Pinpoint the cell where the given text exists, returning its (x, y) midpoint coordinate. 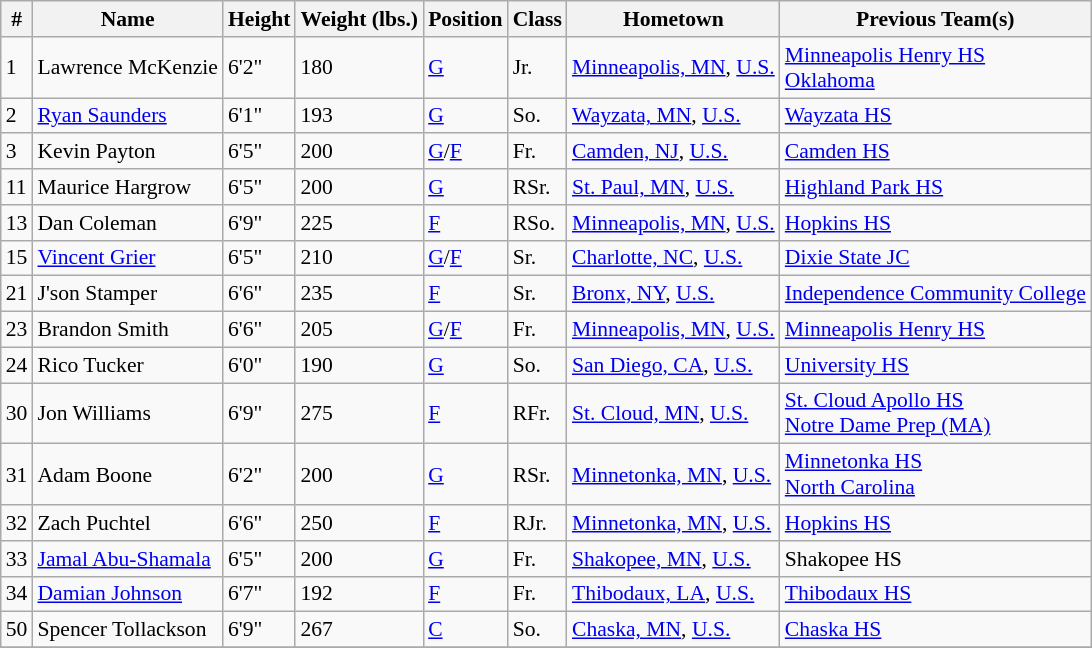
Jr. (538, 68)
Bronx, NY, U.S. (674, 294)
235 (359, 294)
50 (17, 630)
Wayzata HS (936, 116)
Maurice Hargrow (127, 187)
# (17, 19)
C (465, 630)
Camden, NJ, U.S. (674, 152)
Zach Puchtel (127, 523)
Name (127, 19)
Vincent Grier (127, 258)
Dan Coleman (127, 223)
Previous Team(s) (936, 19)
Jamal Abu-Shamala (127, 559)
RFr. (538, 414)
Minneapolis Henry HSOklahoma (936, 68)
RJr. (538, 523)
190 (359, 365)
Minnetonka HSNorth Carolina (936, 474)
24 (17, 365)
Spencer Tollackson (127, 630)
Thibodaux HS (936, 594)
180 (359, 68)
Weight (lbs.) (359, 19)
34 (17, 594)
Adam Boone (127, 474)
J'son Stamper (127, 294)
Wayzata, MN, U.S. (674, 116)
Minneapolis Henry HS (936, 330)
3 (17, 152)
225 (359, 223)
2 (17, 116)
Height (259, 19)
6'7" (259, 594)
210 (359, 258)
University HS (936, 365)
193 (359, 116)
Thibodaux, LA, U.S. (674, 594)
30 (17, 414)
23 (17, 330)
San Diego, CA, U.S. (674, 365)
Highland Park HS (936, 187)
Dixie State JC (936, 258)
Rico Tucker (127, 365)
6'0" (259, 365)
Chaska HS (936, 630)
Jon Williams (127, 414)
21 (17, 294)
Lawrence McKenzie (127, 68)
Ryan Saunders (127, 116)
275 (359, 414)
Kevin Payton (127, 152)
13 (17, 223)
Damian Johnson (127, 594)
205 (359, 330)
Class (538, 19)
33 (17, 559)
6'1" (259, 116)
St. Paul, MN, U.S. (674, 187)
192 (359, 594)
St. Cloud, MN, U.S. (674, 414)
Position (465, 19)
15 (17, 258)
1 (17, 68)
32 (17, 523)
St. Cloud Apollo HSNotre Dame Prep (MA) (936, 414)
Brandon Smith (127, 330)
Shakopee, MN, U.S. (674, 559)
Charlotte, NC, U.S. (674, 258)
Camden HS (936, 152)
RSo. (538, 223)
Hometown (674, 19)
250 (359, 523)
31 (17, 474)
Shakopee HS (936, 559)
Chaska, MN, U.S. (674, 630)
Independence Community College (936, 294)
267 (359, 630)
11 (17, 187)
